Search for the cell housing the specified text and yield its (X, Y) center coordinate. 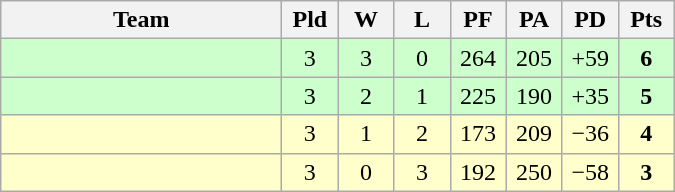
264 (478, 58)
205 (534, 58)
−36 (590, 134)
PA (534, 20)
−58 (590, 172)
209 (534, 134)
+35 (590, 96)
+59 (590, 58)
5 (646, 96)
Pld (310, 20)
225 (478, 96)
173 (478, 134)
6 (646, 58)
4 (646, 134)
PF (478, 20)
Pts (646, 20)
W (366, 20)
192 (478, 172)
190 (534, 96)
L (422, 20)
250 (534, 172)
PD (590, 20)
Team (142, 20)
